For the text-containing cell, return its midpoint in [x, y] coordinate format. 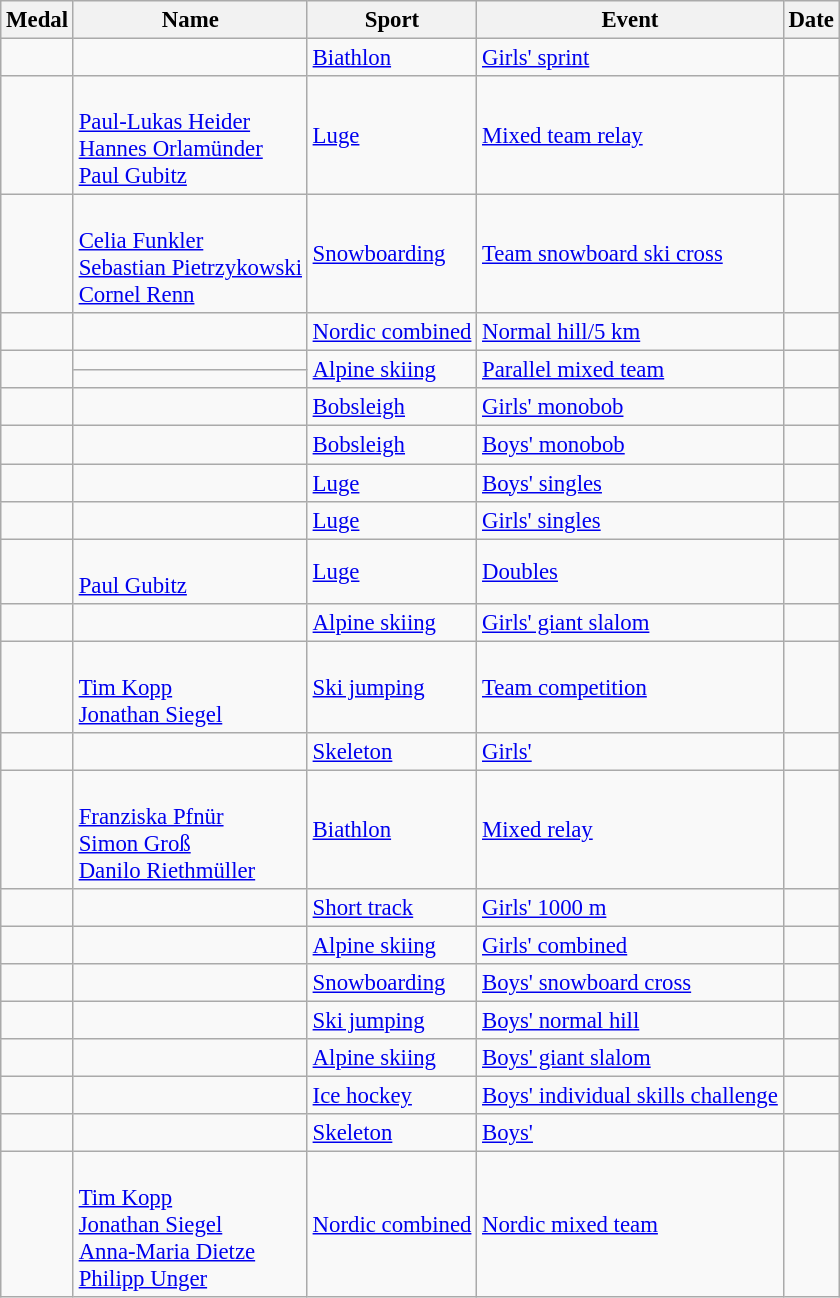
Normal hill/5 km [630, 332]
Sport [392, 20]
Parallel mixed team [630, 370]
Boys' normal hill [630, 1021]
Boys' [630, 1133]
Mixed team relay [630, 136]
Girls' singles [630, 520]
Paul-Lukas HeiderHannes OrlamünderPaul Gubitz [190, 136]
Boys' monobob [630, 445]
Team snowboard ski cross [630, 254]
Nordic mixed team [630, 1225]
Date [811, 20]
Girls' giant slalom [630, 622]
Girls' [630, 752]
Boys' giant slalom [630, 1058]
Team competition [630, 687]
Short track [392, 908]
Franziska PfnürSimon GroßDanilo Riethmüller [190, 830]
Event [630, 20]
Mixed relay [630, 830]
Tim KoppJonathan Siegel [190, 687]
Boys' singles [630, 483]
Girls' monobob [630, 407]
Tim KoppJonathan SiegelAnna-Maria DietzePhilipp Unger [190, 1225]
Celia FunklerSebastian PietrzykowskiCornel Renn [190, 254]
Girls' sprint [630, 58]
Paul Gubitz [190, 572]
Ice hockey [392, 1096]
Boys' snowboard cross [630, 983]
Girls' 1000 m [630, 908]
Name [190, 20]
Doubles [630, 572]
Girls' combined [630, 945]
Medal [38, 20]
Boys' individual skills challenge [630, 1096]
